Return the (x, y) coordinate for the center point of the cell that contains the specified text.  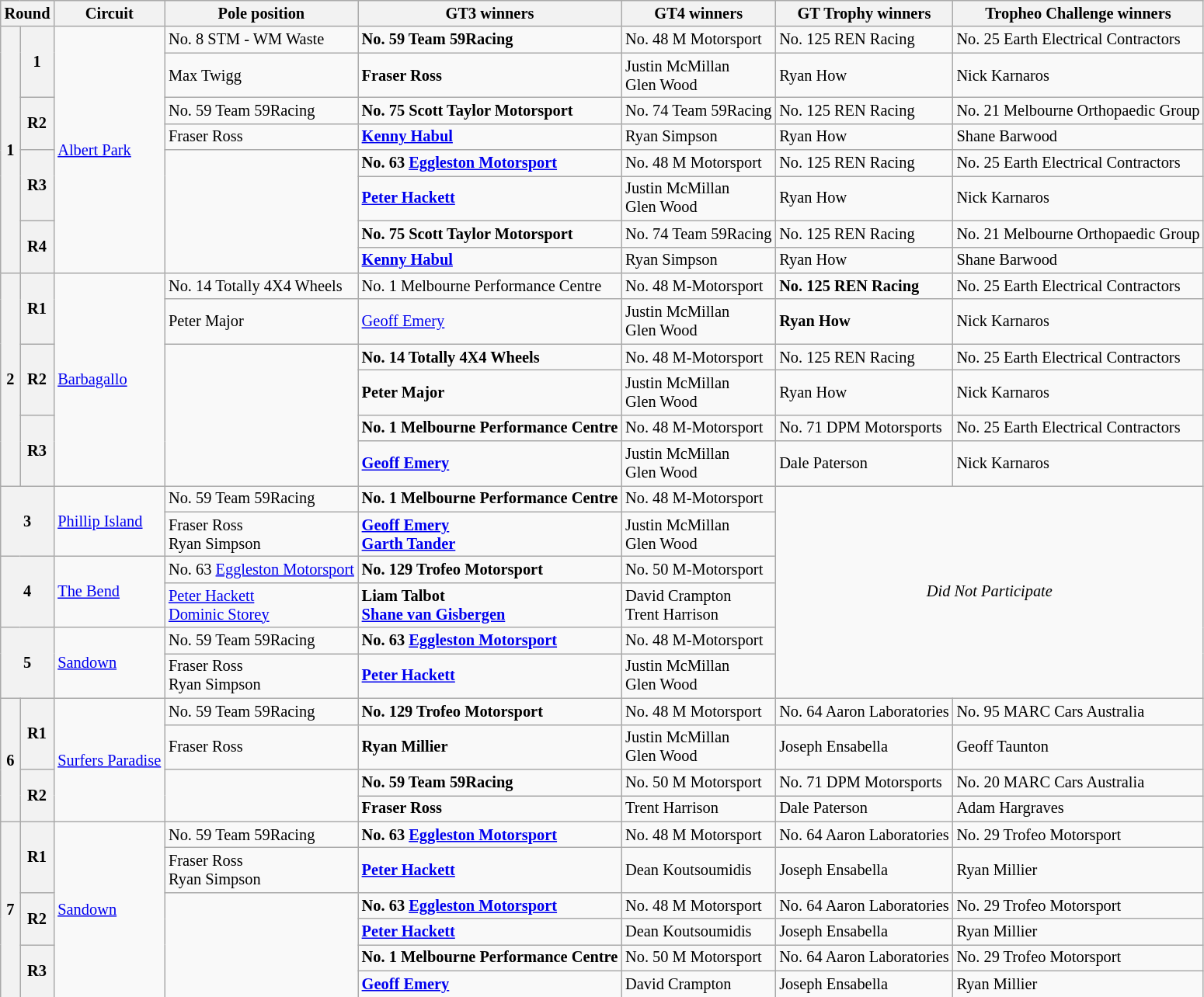
Round (28, 13)
David Crampton (698, 984)
Did Not Participate (990, 592)
Liam Talbot Shane van Gisbergen (489, 605)
No. 50 M-Motorsport (698, 569)
5 (28, 663)
6 (11, 759)
Geoff Emery Garth Tander (489, 534)
Albert Park (109, 149)
GT Trophy winners (864, 13)
2 (11, 379)
No. 8 STM - WM Waste (261, 40)
No. 95 MARC Cars Australia (1078, 711)
GT4 winners (698, 13)
Pole position (261, 13)
Tropheo Challenge winners (1078, 13)
Surfers Paradise (109, 759)
No. 20 MARC Cars Australia (1078, 782)
Peter Hackett Dominic Storey (261, 605)
4 (28, 592)
Geoff Taunton (1078, 747)
Max Twigg (261, 75)
Barbagallo (109, 379)
David Crampton Trent Harrison (698, 605)
Adam Hargraves (1078, 808)
R4 (37, 247)
3 (28, 520)
Phillip Island (109, 520)
Trent Harrison (698, 808)
The Bend (109, 592)
7 (11, 909)
GT3 winners (489, 13)
Circuit (109, 13)
